Determine the [x, y] coordinate at the center of the cell enclosing the given text.  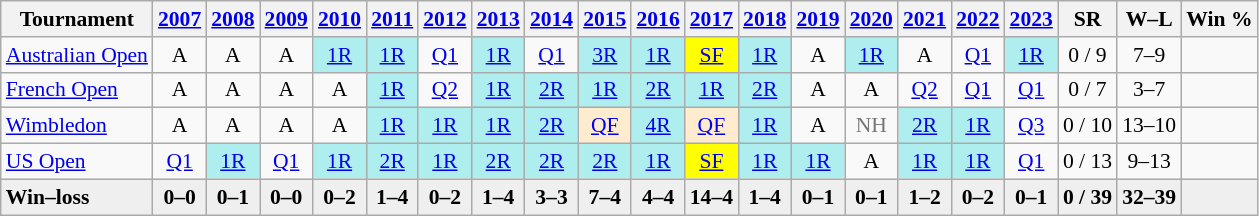
0 / 9 [1088, 55]
9–13 [1149, 162]
1–2 [924, 197]
Win–loss [77, 197]
32–39 [1149, 197]
2015 [604, 19]
2018 [764, 19]
Wimbledon [77, 126]
0 / 7 [1088, 90]
Tournament [77, 19]
2007 [180, 19]
2014 [552, 19]
2023 [1032, 19]
2009 [286, 19]
3–7 [1149, 90]
2021 [924, 19]
7–9 [1149, 55]
2020 [872, 19]
4R [658, 126]
2010 [340, 19]
3–3 [552, 197]
13–10 [1149, 126]
0 / 10 [1088, 126]
US Open [77, 162]
SR [1088, 19]
2008 [232, 19]
French Open [77, 90]
Win % [1219, 19]
2022 [978, 19]
2016 [658, 19]
3R [604, 55]
14–4 [712, 197]
W–L [1149, 19]
2019 [818, 19]
Australian Open [77, 55]
2013 [498, 19]
7–4 [604, 197]
Q3 [1032, 126]
2011 [392, 19]
0 / 39 [1088, 197]
NH [872, 126]
2012 [444, 19]
0 / 13 [1088, 162]
2017 [712, 19]
4–4 [658, 197]
